Extract the [X, Y] coordinate from the center of the cell holding the provided text.  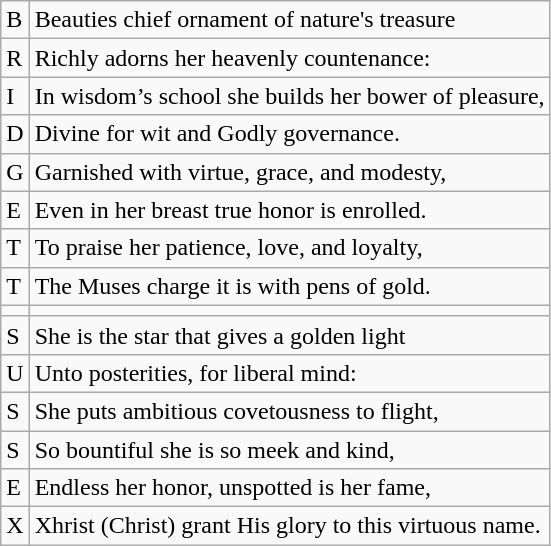
R [15, 58]
To praise her patience, love, and loyalty, [290, 248]
D [15, 134]
Garnished with virtue, grace, and modesty, [290, 172]
I [15, 96]
Even in her breast true honor is enrolled. [290, 210]
She is the star that gives a golden light [290, 335]
Beauties chief ornament of nature's treasure [290, 20]
Unto posterities, for liberal mind: [290, 373]
U [15, 373]
Richly adorns her heavenly countenance: [290, 58]
Divine for wit and Godly governance. [290, 134]
G [15, 172]
In wisdom’s school she builds her bower of pleasure, [290, 96]
She puts ambitious covetousness to flight, [290, 411]
X [15, 526]
The Muses charge it is with pens of gold. [290, 286]
B [15, 20]
Xhrist (Christ) grant His glory to this virtuous name. [290, 526]
Endless her honor, unspotted is her fame, [290, 488]
So bountiful she is so meek and kind, [290, 449]
